Locate the cell with the specified text and output its [x, y] center coordinate. 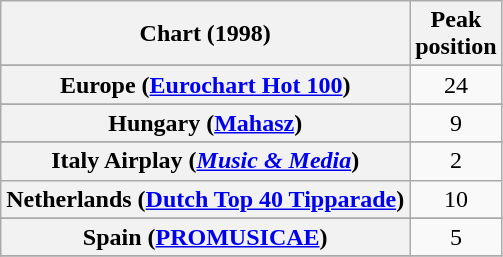
9 [456, 123]
10 [456, 199]
5 [456, 237]
Hungary (Mahasz) [206, 123]
Europe (Eurochart Hot 100) [206, 85]
Spain (PROMUSICAE) [206, 237]
Netherlands (Dutch Top 40 Tipparade) [206, 199]
Italy Airplay (Music & Media) [206, 161]
Peakposition [456, 34]
24 [456, 85]
2 [456, 161]
Chart (1998) [206, 34]
